Provide the (x, y) coordinate of the cell's center where the given text is located.  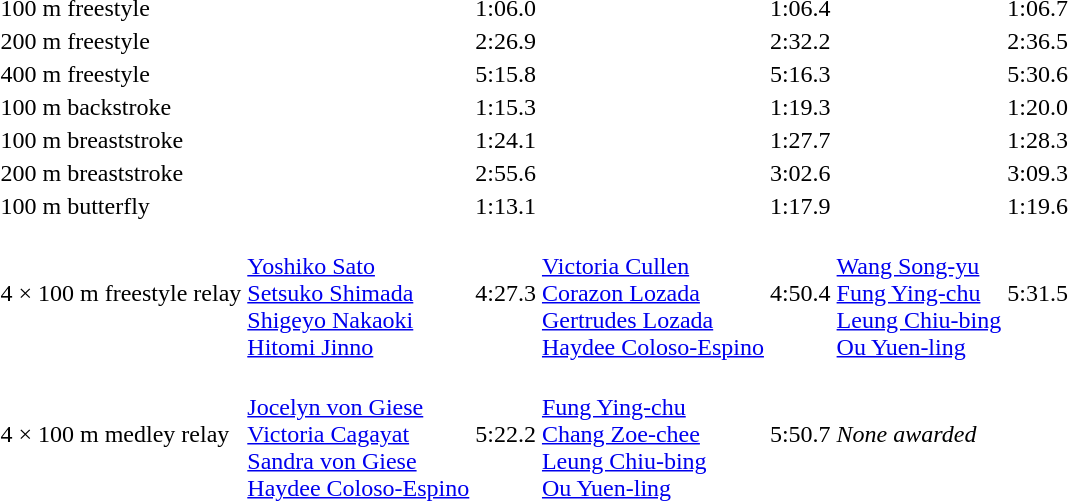
1:27.7 (800, 140)
5:15.8 (506, 74)
1:13.1 (506, 206)
2:26.9 (506, 41)
1:24.1 (506, 140)
Victoria CullenCorazon LozadaGertrudes LozadaHaydee Coloso-Espino (652, 293)
Yoshiko SatoSetsuko ShimadaShigeyo NakaokiHitomi Jinno (358, 293)
5:16.3 (800, 74)
1:19.3 (800, 107)
1:17.9 (800, 206)
3:02.6 (800, 173)
1:15.3 (506, 107)
4:27.3 (506, 293)
Wang Song-yuFung Ying-chuLeung Chiu-bingOu Yuen-ling (919, 293)
2:32.2 (800, 41)
4:50.4 (800, 293)
2:55.6 (506, 173)
